Locate the cell with the specified text and output its (x, y) center coordinate. 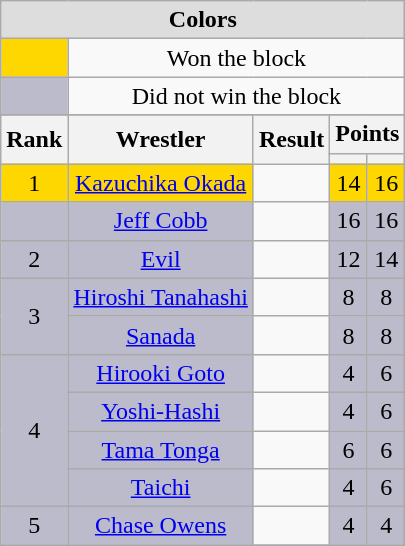
Wrestler (161, 140)
Hirooki Goto (161, 373)
Yoshi-Hashi (161, 411)
Evil (161, 259)
Colors (203, 20)
Rank (34, 140)
1 (34, 183)
3 (34, 316)
Result (291, 140)
5 (34, 526)
12 (349, 259)
Chase Owens (161, 526)
2 (34, 259)
Kazuchika Okada (161, 183)
Jeff Cobb (161, 221)
Hiroshi Tanahashi (161, 297)
Tama Tonga (161, 449)
Did not win the block (236, 96)
Won the block (236, 58)
Points (368, 134)
Taichi (161, 488)
Sanada (161, 335)
